From the cell containing the given text, extract its center point as (X, Y) coordinate. 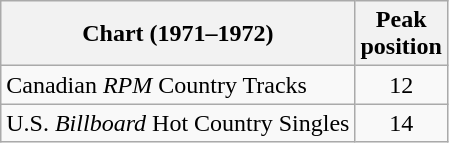
U.S. Billboard Hot Country Singles (178, 123)
12 (401, 85)
Canadian RPM Country Tracks (178, 85)
14 (401, 123)
Peakposition (401, 34)
Chart (1971–1972) (178, 34)
